Return the [x, y] coordinate for the center point of the cell that contains the specified text.  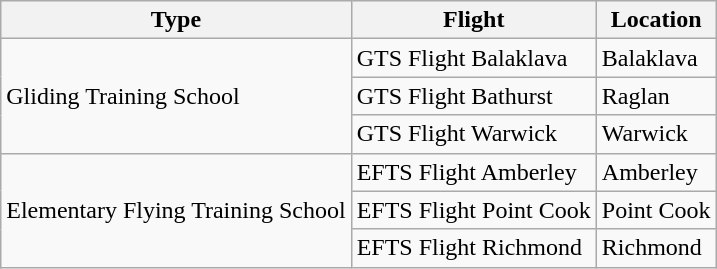
Raglan [656, 96]
GTS Flight Balaklava [474, 58]
GTS Flight Bathurst [474, 96]
Type [176, 20]
GTS Flight Warwick [474, 134]
Richmond [656, 248]
Location [656, 20]
EFTS Flight Richmond [474, 248]
Elementary Flying Training School [176, 210]
Flight [474, 20]
Balaklava [656, 58]
EFTS Flight Point Cook [474, 210]
Amberley [656, 172]
Gliding Training School [176, 96]
Point Cook [656, 210]
EFTS Flight Amberley [474, 172]
Warwick [656, 134]
